Capture the cell that displays the provided text and extract its [X, Y] central coordinate. 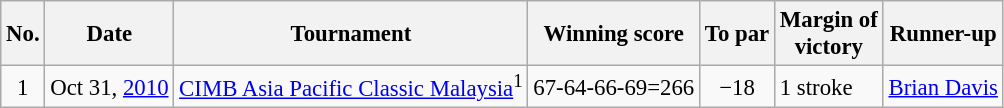
No. [23, 34]
Tournament [351, 34]
CIMB Asia Pacific Classic Malaysia1 [351, 87]
To par [736, 34]
Oct 31, 2010 [110, 87]
1 stroke [828, 87]
67-64-66-69=266 [614, 87]
1 [23, 87]
Margin ofvictory [828, 34]
Runner-up [943, 34]
Date [110, 34]
Winning score [614, 34]
−18 [736, 87]
Brian Davis [943, 87]
